Return [x, y] of the center of cell containing provided text 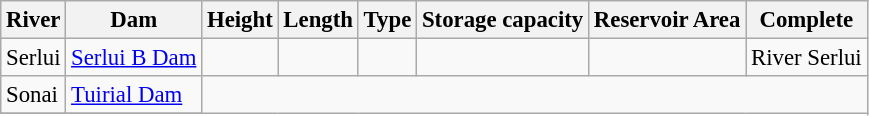
Length [318, 20]
Sonai [34, 95]
Storage capacity [503, 20]
River [34, 20]
Type [387, 20]
Serlui [34, 58]
Serlui B Dam [134, 58]
Complete [806, 20]
Tuirial Dam [134, 95]
Reservoir Area [668, 20]
River Serlui [806, 58]
Height [240, 20]
Dam [134, 20]
